Identify which cell holds the provided text, then report its [x, y] central coordinate. 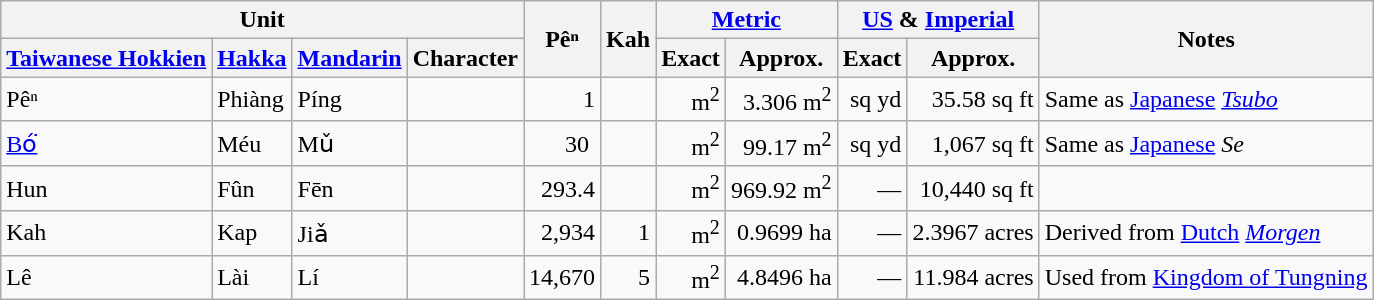
11.984 acres [973, 278]
Taiwanese Hokkien [106, 58]
Same as Japanese Tsubo [1206, 100]
Same as Japanese Se [1206, 144]
Fēn [350, 188]
2.3967 acres [973, 234]
Notes [1206, 39]
Píng [350, 100]
US & Imperial [938, 20]
Mǔ [350, 144]
969.92 m2 [781, 188]
5 [628, 278]
Kap [252, 234]
Jiǎ [350, 234]
99.17 m2 [781, 144]
Hakka [252, 58]
Lí [350, 278]
1,067 sq ft [973, 144]
Character [465, 58]
Used from Kingdom of Tungning [1206, 278]
10,440 sq ft [973, 188]
Fûn [252, 188]
Bó͘ [106, 144]
Unit [262, 20]
4.8496 ha [781, 278]
Derived from Dutch Morgen [1206, 234]
2,934 [562, 234]
Lê [106, 278]
Metric [746, 20]
3.306 m2 [781, 100]
Phiàng [252, 100]
30 [562, 144]
Lài [252, 278]
Hun [106, 188]
Méu [252, 144]
Mandarin [350, 58]
0.9699 ha [781, 234]
35.58 sq ft [973, 100]
293.4 [562, 188]
14,670 [562, 278]
